Determine the (x, y) coordinate at the center of the cell enclosing the given text.  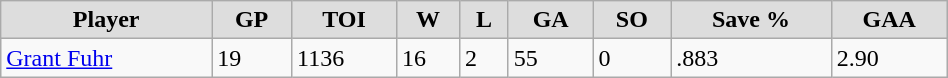
SO (632, 20)
GAA (889, 20)
W (428, 20)
GP (252, 20)
TOI (344, 20)
L (484, 20)
0 (632, 58)
.883 (751, 58)
2 (484, 58)
1136 (344, 58)
55 (550, 58)
Grant Fuhr (106, 58)
16 (428, 58)
GA (550, 20)
2.90 (889, 58)
Player (106, 20)
19 (252, 58)
Save % (751, 20)
